Pinpoint the cell where the given text exists, returning its [x, y] midpoint coordinate. 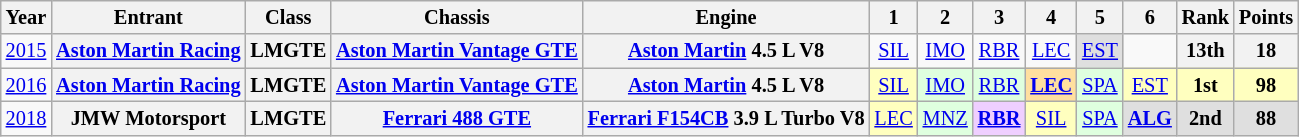
JMW Motorsport [148, 118]
3 [1000, 17]
98 [1266, 85]
2018 [26, 118]
1st [1206, 85]
2 [946, 17]
6 [1150, 17]
2015 [26, 51]
2nd [1206, 118]
1 [893, 17]
88 [1266, 118]
MNZ [946, 118]
Ferrari F154CB 3.9 L Turbo V8 [726, 118]
Entrant [148, 17]
Rank [1206, 17]
Class [289, 17]
13th [1206, 51]
Chassis [457, 17]
2016 [26, 85]
Engine [726, 17]
Ferrari 488 GTE [457, 118]
5 [1100, 17]
4 [1051, 17]
ALG [1150, 118]
Points [1266, 17]
18 [1266, 51]
Year [26, 17]
